Extract the (x, y) coordinate from the center of the cell holding the provided text.  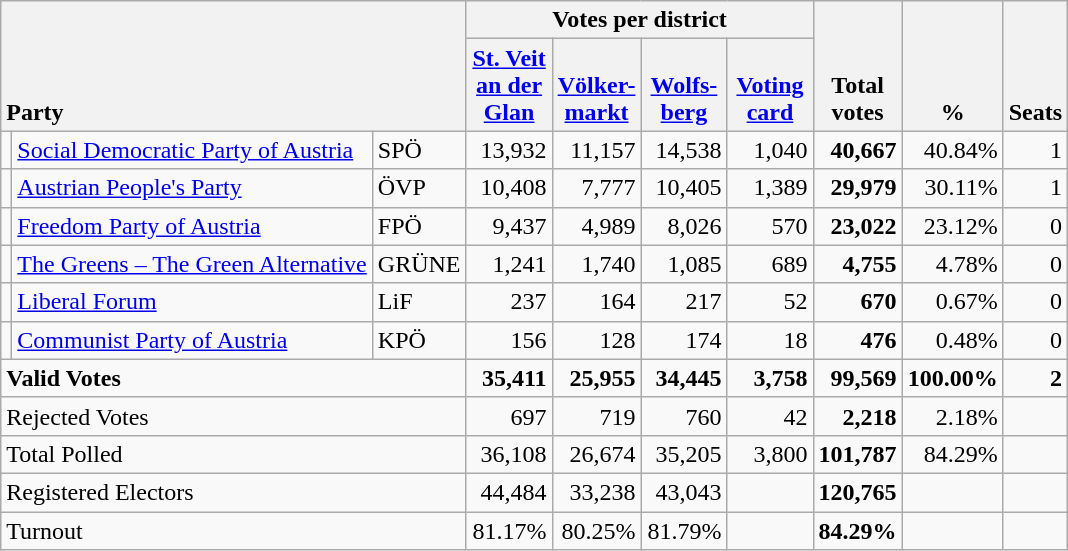
10,405 (684, 188)
Turnout (234, 531)
99,569 (858, 378)
Votingcard (770, 85)
156 (509, 340)
Valid Votes (234, 378)
Votes per district (640, 20)
10,408 (509, 188)
237 (509, 302)
100.00% (952, 378)
689 (770, 264)
128 (596, 340)
0.67% (952, 302)
25,955 (596, 378)
174 (684, 340)
44,484 (509, 492)
760 (684, 416)
1,085 (684, 264)
670 (858, 302)
Freedom Party of Austria (192, 226)
4.78% (952, 264)
Social Democratic Party of Austria (192, 150)
2,218 (858, 416)
23.12% (952, 226)
4,989 (596, 226)
26,674 (596, 454)
101,787 (858, 454)
13,932 (509, 150)
23,022 (858, 226)
14,538 (684, 150)
217 (684, 302)
164 (596, 302)
80.25% (596, 531)
81.17% (509, 531)
3,800 (770, 454)
Wolfs-berg (684, 85)
St. Veitan derGlan (509, 85)
33,238 (596, 492)
9,437 (509, 226)
ÖVP (419, 188)
Total Polled (234, 454)
697 (509, 416)
0.48% (952, 340)
3,758 (770, 378)
40.84% (952, 150)
34,445 (684, 378)
35,205 (684, 454)
Liberal Forum (192, 302)
570 (770, 226)
2 (1035, 378)
LiF (419, 302)
Party (234, 66)
120,765 (858, 492)
% (952, 66)
2.18% (952, 416)
1,740 (596, 264)
40,667 (858, 150)
8,026 (684, 226)
476 (858, 340)
7,777 (596, 188)
11,157 (596, 150)
43,043 (684, 492)
Austrian People's Party (192, 188)
GRÜNE (419, 264)
Seats (1035, 66)
Totalvotes (858, 66)
The Greens – The Green Alternative (192, 264)
52 (770, 302)
1,241 (509, 264)
36,108 (509, 454)
35,411 (509, 378)
KPÖ (419, 340)
Registered Electors (234, 492)
1,389 (770, 188)
Völker-markt (596, 85)
719 (596, 416)
Rejected Votes (234, 416)
4,755 (858, 264)
FPÖ (419, 226)
1,040 (770, 150)
30.11% (952, 188)
81.79% (684, 531)
SPÖ (419, 150)
29,979 (858, 188)
Communist Party of Austria (192, 340)
18 (770, 340)
42 (770, 416)
